Output the [x, y] coordinate of the center of the cell containing the given text.  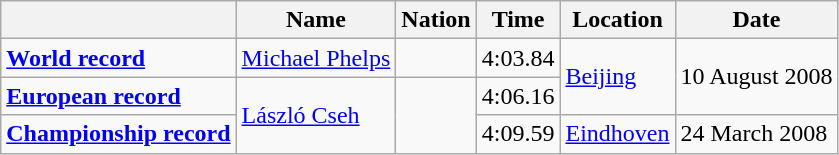
Championship record [118, 134]
László Cseh [316, 115]
World record [118, 58]
24 March 2008 [756, 134]
Time [518, 20]
Beijing [618, 77]
European record [118, 96]
4:03.84 [518, 58]
Michael Phelps [316, 58]
Nation [436, 20]
Date [756, 20]
Name [316, 20]
Eindhoven [618, 134]
10 August 2008 [756, 77]
Location [618, 20]
4:09.59 [518, 134]
4:06.16 [518, 96]
